Return (x, y) of the center of cell containing provided text 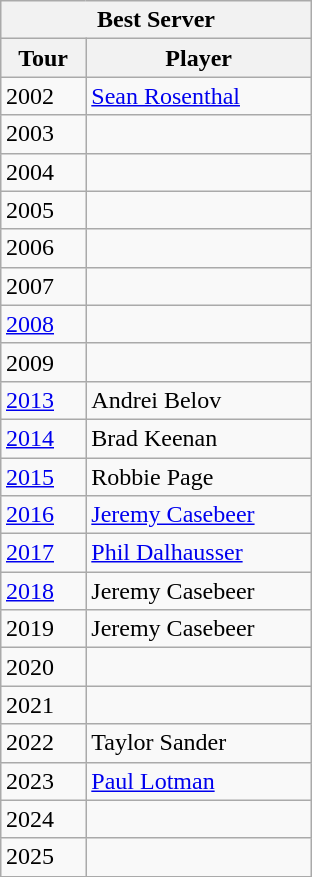
Best Server (156, 20)
2021 (42, 705)
2006 (42, 248)
2003 (42, 134)
2025 (42, 857)
2002 (42, 96)
2022 (42, 743)
2019 (42, 629)
2020 (42, 667)
2018 (42, 591)
Robbie Page (199, 477)
2017 (42, 553)
Player (199, 58)
Brad Keenan (199, 438)
2013 (42, 400)
Sean Rosenthal (199, 96)
2023 (42, 781)
Taylor Sander (199, 743)
Tour (42, 58)
2007 (42, 286)
2016 (42, 515)
2015 (42, 477)
2005 (42, 210)
Paul Lotman (199, 781)
Phil Dalhausser (199, 553)
2024 (42, 819)
2014 (42, 438)
2004 (42, 172)
2008 (42, 324)
2009 (42, 362)
Andrei Belov (199, 400)
